Pinpoint the cell where the given text exists, returning its [x, y] midpoint coordinate. 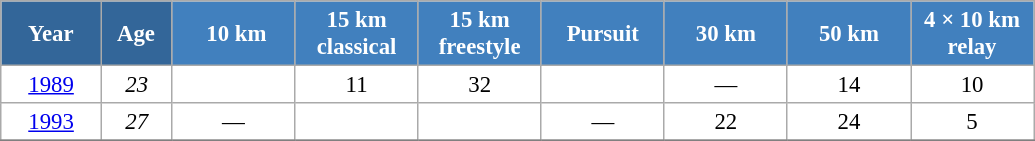
23 [136, 85]
22 [726, 122]
5 [972, 122]
4 × 10 km relay [972, 34]
11 [356, 85]
Pursuit [602, 34]
1993 [52, 122]
14 [848, 85]
15 km classical [356, 34]
10 km [234, 34]
50 km [848, 34]
Year [52, 34]
27 [136, 122]
32 [480, 85]
15 km freestyle [480, 34]
10 [972, 85]
30 km [726, 34]
1989 [52, 85]
24 [848, 122]
Age [136, 34]
